Provide the [X, Y] coordinate of the cell's center where the given text is located.  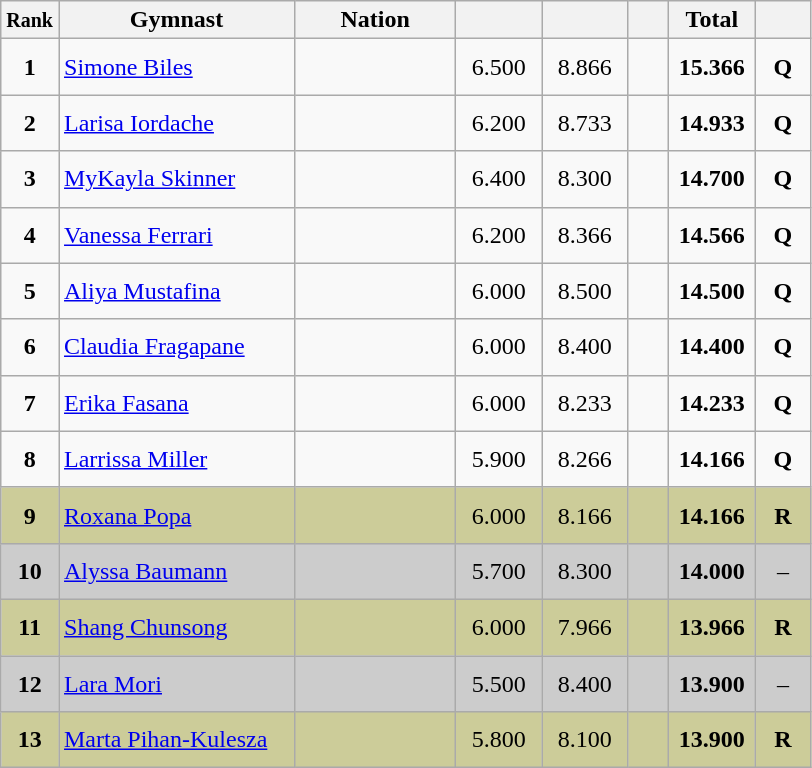
12 [30, 684]
Larrissa Miller [176, 459]
Aliya Mustafina [176, 291]
Gymnast [176, 20]
1 [30, 67]
10 [30, 571]
7 [30, 403]
8.166 [585, 515]
14.933 [712, 123]
7.966 [585, 627]
Shang Chunsong [176, 627]
15.366 [712, 67]
13.966 [712, 627]
MyKayla Skinner [176, 179]
8.866 [585, 67]
11 [30, 627]
5 [30, 291]
6 [30, 347]
Roxana Popa [176, 515]
Claudia Fragapane [176, 347]
Erika Fasana [176, 403]
14.233 [712, 403]
Lara Mori [176, 684]
14.566 [712, 235]
Larisa Iordache [176, 123]
14.000 [712, 571]
14.400 [712, 347]
8.233 [585, 403]
3 [30, 179]
6.400 [499, 179]
14.500 [712, 291]
Vanessa Ferrari [176, 235]
14.700 [712, 179]
8.100 [585, 740]
Total [712, 20]
4 [30, 235]
5.800 [499, 740]
5.900 [499, 459]
8.500 [585, 291]
8.366 [585, 235]
2 [30, 123]
13 [30, 740]
Nation [376, 20]
Simone Biles [176, 67]
6.500 [499, 67]
Marta Pihan-Kulesza [176, 740]
Alyssa Baumann [176, 571]
8.733 [585, 123]
9 [30, 515]
Rank [30, 20]
5.700 [499, 571]
8.266 [585, 459]
8 [30, 459]
5.500 [499, 684]
